Return the [X, Y] coordinate for the center point of the cell that contains the specified text.  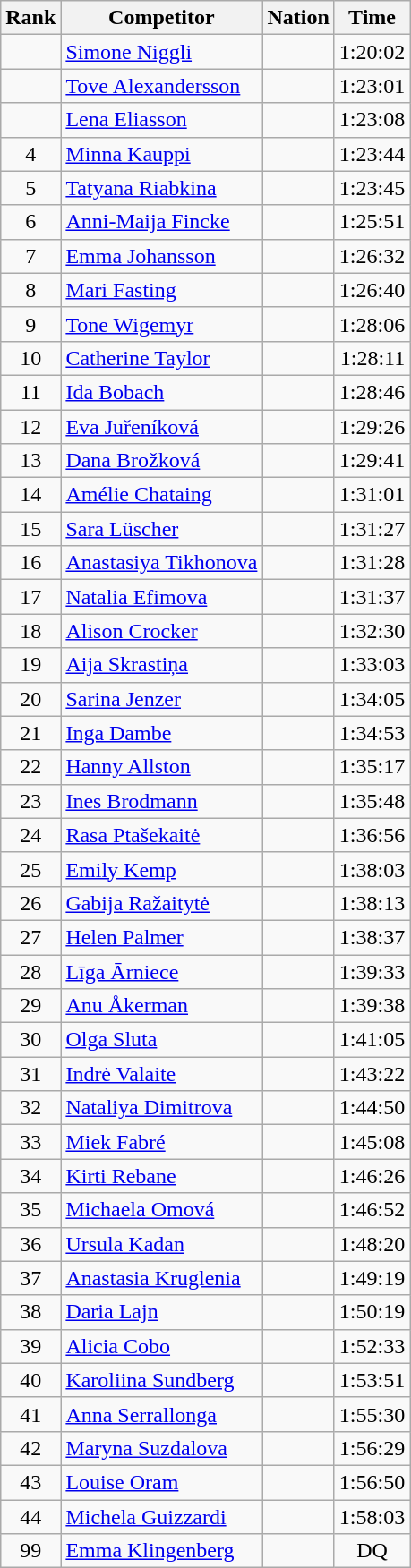
1:29:41 [372, 461]
Emma Johansson [161, 256]
6 [30, 222]
41 [30, 1414]
1:29:26 [372, 427]
1:25:51 [372, 222]
Anu Åkerman [161, 1006]
Ida Bobach [161, 392]
31 [30, 1074]
1:38:03 [372, 869]
18 [30, 631]
9 [30, 324]
1:34:53 [372, 733]
40 [30, 1380]
8 [30, 290]
38 [30, 1312]
Tone Wigemyr [161, 324]
1:52:33 [372, 1346]
1:23:08 [372, 120]
Catherine Taylor [161, 358]
1:56:29 [372, 1448]
Tatyana Riabkina [161, 188]
1:31:27 [372, 529]
1:43:22 [372, 1074]
35 [30, 1210]
5 [30, 188]
Gabija Ražaitytė [161, 903]
1:39:38 [372, 1006]
15 [30, 529]
29 [30, 1006]
30 [30, 1040]
Sara Lüscher [161, 529]
Ursula Kadan [161, 1244]
1:28:06 [372, 324]
1:26:40 [372, 290]
1:35:17 [372, 767]
1:34:05 [372, 699]
Eva Juřeníková [161, 427]
99 [30, 1551]
Sarina Jenzer [161, 699]
Simone Niggli [161, 52]
Maryna Suzdalova [161, 1448]
10 [30, 358]
25 [30, 869]
Helen Palmer [161, 937]
Kirti Rebane [161, 1176]
44 [30, 1517]
Alison Crocker [161, 631]
14 [30, 495]
1:31:01 [372, 495]
Ines Brodmann [161, 801]
Anastasia Kruglenia [161, 1278]
Miek Fabré [161, 1142]
Lena Eliasson [161, 120]
Natalia Efimova [161, 597]
1:46:52 [372, 1210]
1:55:30 [372, 1414]
1:26:32 [372, 256]
36 [30, 1244]
Minna Kauppi [161, 154]
20 [30, 699]
1:38:13 [372, 903]
17 [30, 597]
1:44:50 [372, 1108]
Aija Skrastiņa [161, 665]
1:58:03 [372, 1517]
26 [30, 903]
1:23:45 [372, 188]
42 [30, 1448]
Tove Alexandersson [161, 86]
22 [30, 767]
Karoliina Sundberg [161, 1380]
Anna Serrallonga [161, 1414]
33 [30, 1142]
Nation [298, 18]
Dana Brožková [161, 461]
DQ [372, 1551]
1:41:05 [372, 1040]
1:28:46 [372, 392]
Michela Guizzardi [161, 1517]
Louise Oram [161, 1482]
13 [30, 461]
19 [30, 665]
1:31:37 [372, 597]
Nataliya Dimitrova [161, 1108]
39 [30, 1346]
1:35:48 [372, 801]
Līga Ārniece [161, 971]
1:46:26 [372, 1176]
1:49:19 [372, 1278]
7 [30, 256]
1:32:30 [372, 631]
32 [30, 1108]
37 [30, 1278]
1:31:28 [372, 563]
Daria Lajn [161, 1312]
4 [30, 154]
1:56:50 [372, 1482]
1:50:19 [372, 1312]
Inga Dambe [161, 733]
1:53:51 [372, 1380]
Amélie Chataing [161, 495]
16 [30, 563]
Time [372, 18]
24 [30, 835]
1:33:03 [372, 665]
27 [30, 937]
Emily Kemp [161, 869]
1:36:56 [372, 835]
Indrė Valaite [161, 1074]
1:48:20 [372, 1244]
Hanny Allston [161, 767]
12 [30, 427]
43 [30, 1482]
Anastasiya Tikhonova [161, 563]
1:45:08 [372, 1142]
1:20:02 [372, 52]
1:28:11 [372, 358]
Olga Sluta [161, 1040]
34 [30, 1176]
11 [30, 392]
Michaela Omová [161, 1210]
28 [30, 971]
1:23:44 [372, 154]
1:39:33 [372, 971]
Alicia Cobo [161, 1346]
21 [30, 733]
Rank [30, 18]
Emma Klingenberg [161, 1551]
Anni-Maija Fincke [161, 222]
23 [30, 801]
1:23:01 [372, 86]
1:38:37 [372, 937]
Competitor [161, 18]
Mari Fasting [161, 290]
Rasa Ptašekaitė [161, 835]
